Capture the cell that displays the provided text and extract its (X, Y) central coordinate. 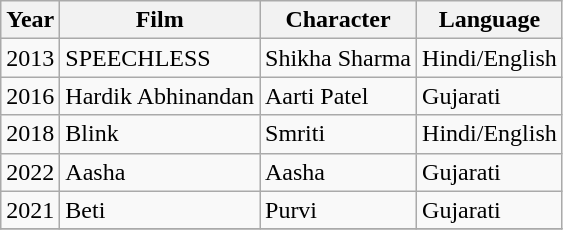
Year (30, 20)
2016 (30, 96)
Blink (160, 134)
Purvi (338, 210)
Film (160, 20)
2021 (30, 210)
Language (490, 20)
2022 (30, 172)
Hardik Abhinandan (160, 96)
Character (338, 20)
Aarti Patel (338, 96)
SPEECHLESS (160, 58)
2018 (30, 134)
Shikha Sharma (338, 58)
2013 (30, 58)
Beti (160, 210)
Smriti (338, 134)
